Return (X, Y) of the center of cell containing provided text 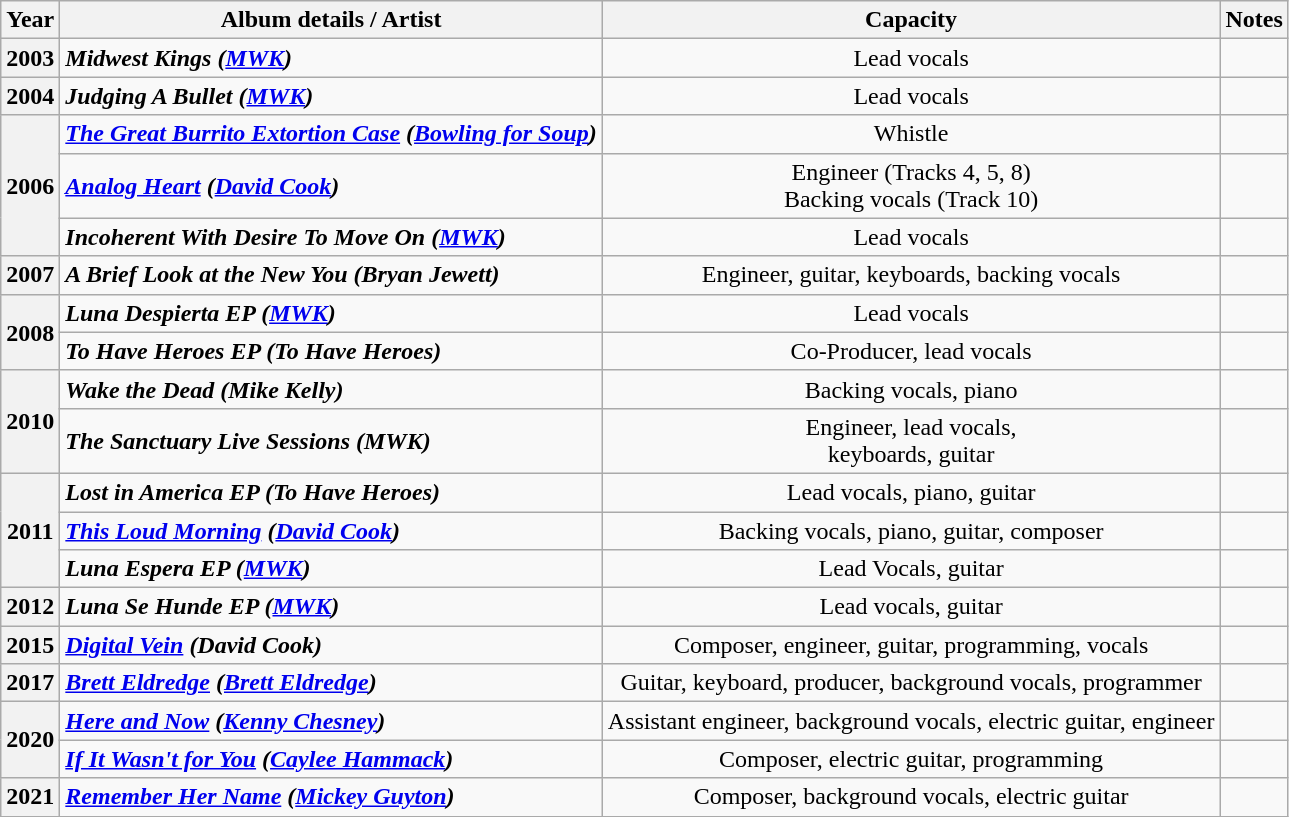
2012 (30, 607)
Lead vocals, piano, guitar (911, 492)
Backing vocals, piano (911, 389)
Engineer, guitar, keyboards, backing vocals (911, 275)
If It Wasn't for You (Caylee Hammack) (332, 759)
Assistant engineer, background vocals, electric guitar, engineer (911, 721)
2010 (30, 422)
Here and Now (Kenny Chesney) (332, 721)
Analog Heart (David Cook) (332, 186)
The Sanctuary Live Sessions (MWK) (332, 440)
2017 (30, 683)
Engineer, lead vocals, keyboards, guitar (911, 440)
Incoherent With Desire To Move On (MWK) (332, 237)
Luna Se Hunde EP (MWK) (332, 607)
Brett Eldredge (Brett Eldredge) (332, 683)
Notes (1254, 20)
2011 (30, 530)
2007 (30, 275)
Composer, electric guitar, programming (911, 759)
Midwest Kings (MWK) (332, 58)
Judging A Bullet (MWK) (332, 96)
This Loud Morning (David Cook) (332, 531)
2020 (30, 740)
Album details / Artist (332, 20)
The Great Burrito Extortion Case (Bowling for Soup) (332, 134)
Capacity (911, 20)
2021 (30, 797)
A Brief Look at the New You (Bryan Jewett) (332, 275)
2008 (30, 332)
Lost in America EP (To Have Heroes) (332, 492)
Luna Espera EP (MWK) (332, 569)
Remember Her Name (Mickey Guyton) (332, 797)
Lead Vocals, guitar (911, 569)
2004 (30, 96)
2015 (30, 645)
2003 (30, 58)
Digital Vein (David Cook) (332, 645)
Composer, background vocals, electric guitar (911, 797)
Guitar, keyboard, producer, background vocals, programmer (911, 683)
Backing vocals, piano, guitar, composer (911, 531)
Engineer (Tracks 4, 5, 8) Backing vocals (Track 10) (911, 186)
Whistle (911, 134)
Lead vocals, guitar (911, 607)
Co-Producer, lead vocals (911, 351)
Luna Despierta EP (MWK) (332, 313)
To Have Heroes EP (To Have Heroes) (332, 351)
Year (30, 20)
Composer, engineer, guitar, programming, vocals (911, 645)
2006 (30, 186)
Wake the Dead (Mike Kelly) (332, 389)
